Return (X, Y) of the center of cell containing provided text 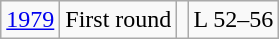
First round (118, 20)
1979 (30, 20)
L 52–56 (234, 20)
